Return [X, Y] of the center of cell containing provided text 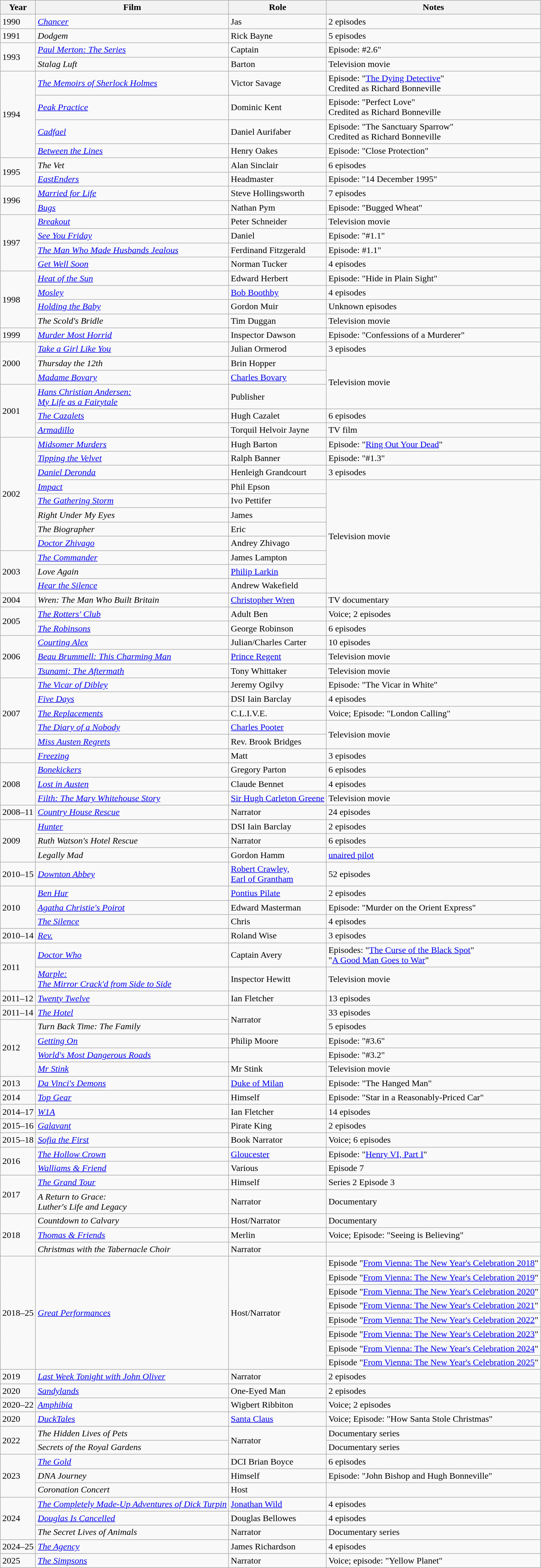
2011–14 [18, 1012]
Andrey Zhivago [278, 543]
Daniel Aurifaber [278, 132]
Wren: The Man Who Built Britain [132, 600]
Philip Moore [278, 1041]
See You Friday [132, 236]
Gordon Muir [278, 307]
Barton [278, 64]
Doctor Who [132, 955]
Love Again [132, 572]
Gloucester [278, 1154]
Hunter [132, 826]
Sir Hugh Carleton Greene [278, 798]
Hugh Barton [278, 444]
Madame Bovary [132, 377]
A Return to Grace: Luther's Life and Legacy [132, 1202]
The Grand Tour [132, 1183]
Book Narrator [278, 1140]
Freezing [132, 756]
2025 [18, 1561]
Episode "From Vienna: The New Year's Celebration 2019" [433, 1277]
Episode 7 [433, 1168]
Doctor Zhivago [132, 543]
Santa Claus [278, 1419]
Impact [132, 487]
2011 [18, 967]
Eric [278, 529]
Miss Austen Regrets [132, 742]
The Vet [132, 165]
World's Most Dangerous Roads [132, 1055]
2010–14 [18, 936]
52 episodes [433, 874]
1997 [18, 243]
W1A [132, 1111]
2008–11 [18, 812]
2003 [18, 572]
2015–16 [18, 1126]
The Replacements [132, 713]
Coronation Concert [132, 1490]
Episode: "#3.6" [433, 1041]
Beau Brummell: This Charming Man [132, 656]
Paul Merton: The Series [132, 50]
Sofia the First [132, 1140]
Nathan Pym [278, 207]
The Cazalets [132, 416]
Phil Epson [278, 487]
Thursday the 12th [132, 363]
1994 [18, 115]
EastEnders [132, 179]
1993 [18, 57]
Episode: "14 December 1995" [433, 179]
Peter Schneider [278, 222]
2010 [18, 907]
Daniel [278, 236]
Episode: "#1.1" [433, 236]
Cadfael [132, 132]
TV documentary [433, 600]
2012 [18, 1048]
Jonathan Wild [278, 1504]
Captain Avery [278, 955]
Marple: The Mirror Crack'd from Side to Side [132, 979]
The Biographer [132, 529]
The Vicar of Dibley [132, 685]
Hugh Cazalet [278, 416]
The Secret Lives of Animals [132, 1532]
Voice; 6 episodes [433, 1140]
The Scold's Bridle [132, 321]
Notes [433, 7]
Galavant [132, 1126]
1995 [18, 172]
2001 [18, 411]
Merlin [278, 1235]
1998 [18, 300]
Episode: "Perfect Love"Credited as Richard Bonneville [433, 107]
Captain [278, 50]
1996 [18, 200]
13 episodes [433, 998]
2008 [18, 784]
Getting On [132, 1041]
DuckTales [132, 1419]
2004 [18, 600]
Ruth Watson's Hotel Rescue [132, 841]
Episode: "Ring Out Your Dead" [433, 444]
Various [278, 1168]
Bugs [132, 207]
2023 [18, 1476]
2019 [18, 1376]
Rev. [132, 936]
Episode "From Vienna: The New Year's Celebration 2020" [433, 1292]
Episode: #1.1" [433, 250]
Episode: "Star in a Reasonably-Priced Car" [433, 1097]
2017 [18, 1194]
33 episodes [433, 1012]
Matt [278, 756]
Henleigh Grandcourt [278, 473]
Hans Christian Andersen: My Life as a Fairytale [132, 397]
Episode "From Vienna: The New Year's Celebration 2018" [433, 1263]
Last Week Tonight with John Oliver [132, 1376]
The Memoirs of Sherlock Holmes [132, 83]
Andrew Wakefield [278, 586]
Hear the Silence [132, 586]
Episode: "The Vicar in White" [433, 685]
C.L.I.V.E. [278, 713]
Top Gear [132, 1097]
The Gold [132, 1462]
Jeremy Ogilvy [278, 685]
2024 [18, 1518]
The Agency [132, 1546]
The Man Who Made Husbands Jealous [132, 250]
Countdown to Calvary [132, 1221]
Pontius Pilate [278, 893]
2011–12 [18, 998]
Dodgem [132, 36]
Lost in Austen [132, 784]
Episode: "Confessions of a Murderer" [433, 335]
Da Vinci's Demons [132, 1083]
Courting Alex [132, 642]
Duke of Milan [278, 1083]
2020–22 [18, 1405]
2024–25 [18, 1546]
1991 [18, 36]
Charles Pooter [278, 727]
Episode "From Vienna: The New Year's Celebration 2023" [433, 1334]
Adult Ben [278, 614]
unaired pilot [433, 855]
The Rotters' Club [132, 614]
Twenty Twelve [132, 998]
2015–18 [18, 1140]
Voice; Episode: "Seeing is Believing" [433, 1235]
Murder Most Horrid [132, 335]
2022 [18, 1440]
Christmas with the Tabernacle Choir [132, 1249]
Victor Savage [278, 83]
Voice; Episode: "How Santa Stole Christmas" [433, 1419]
Roland Wise [278, 936]
2018–25 [18, 1313]
Take a Girl Like You [132, 349]
Downton Abbey [132, 874]
Five Days [132, 699]
Secrets of the Royal Gardens [132, 1447]
24 episodes [433, 812]
Gordon Hamm [278, 855]
The Silence [132, 922]
2005 [18, 621]
The Robinsons [132, 628]
Tipping the Velvet [132, 458]
2002 [18, 493]
Claude Bennet [278, 784]
The Commander [132, 557]
2006 [18, 656]
Bob Boothby [278, 292]
7 episodes [433, 193]
Peak Practice [132, 107]
Brin Hopper [278, 363]
Episode "From Vienna: The New Year's Celebration 2021" [433, 1306]
Episodes: "The Curse of the Black Spot" "A Good Man Goes to War" [433, 955]
Rick Bayne [278, 36]
Right Under My Eyes [132, 515]
George Robinson [278, 628]
Ralph Banner [278, 458]
Dominic Kent [278, 107]
Episode: "Bugged Wheat" [433, 207]
Thomas & Friends [132, 1235]
Wigbert Ribbiton [278, 1405]
Prince Regent [278, 656]
Episode: "#1.3" [433, 458]
Pirate King [278, 1126]
Film [132, 7]
Julian/Charles Carter [278, 642]
Inspector Dawson [278, 335]
10 episodes [433, 642]
Breakout [132, 222]
Stalag Luft [132, 64]
Tsunami: The Aftermath [132, 671]
Norman Tucker [278, 264]
The Completely Made-Up Adventures of Dick Turpin [132, 1504]
Episode: "Close Protection" [433, 151]
Jas [278, 22]
Julian Ormerod [278, 349]
Episode: "The Hanged Man" [433, 1083]
Bonekickers [132, 770]
Armadillo [132, 430]
2014–17 [18, 1111]
TV film [433, 430]
Tony Whittaker [278, 671]
Philip Larkin [278, 572]
Chancer [132, 22]
The Hidden Lives of Pets [132, 1433]
Holding the Baby [132, 307]
The Simpsons [132, 1561]
Episode: "Hide in Plain Sight" [433, 278]
2013 [18, 1083]
DNA Journey [132, 1476]
Episode: #2.6" [433, 50]
Get Well Soon [132, 264]
Robert Crawley,Earl of Grantham [278, 874]
1999 [18, 335]
Voice; Episode: "London Calling" [433, 713]
Gregory Parton [278, 770]
The Hollow Crown [132, 1154]
Rev. Brook Bridges [278, 742]
Episode "From Vienna: The New Year's Celebration 2022" [433, 1320]
Episode: "Henry VI, Part I" [433, 1154]
Turn Back Time: The Family [132, 1027]
Married for Life [132, 193]
2018 [18, 1235]
Publisher [278, 397]
The Hotel [132, 1012]
Unknown episodes [433, 307]
2016 [18, 1161]
Legally Mad [132, 855]
Mosley [132, 292]
Chris [278, 922]
Amphibia [132, 1405]
Country House Rescue [132, 812]
2007 [18, 713]
Alan Sinclair [278, 165]
One-Eyed Man [278, 1391]
1990 [18, 22]
2014 [18, 1097]
Headmaster [278, 179]
James [278, 515]
Role [278, 7]
Episode: "The Dying Detective" Credited as Richard Bonneville [433, 83]
Tim Duggan [278, 321]
Douglas Is Cancelled [132, 1518]
Inspector Hewitt [278, 979]
14 episodes [433, 1111]
2000 [18, 363]
James Richardson [278, 1546]
Henry Oakes [278, 151]
Episode: "The Sanctuary Sparrow" Credited as Richard Bonneville [433, 132]
Douglas Bellowes [278, 1518]
Host [278, 1490]
Great Performances [132, 1313]
Torquil Helvoir Jayne [278, 430]
Sandylands [132, 1391]
Ivo Pettifer [278, 501]
Walliams & Friend [132, 1168]
Midsomer Murders [132, 444]
2010–15 [18, 874]
Edward Herbert [278, 278]
Daniel Deronda [132, 473]
DCI Brian Boyce [278, 1462]
Ferdinand Fitzgerald [278, 250]
Agatha Christie's Poirot [132, 908]
Christopher Wren [278, 600]
Charles Bovary [278, 377]
Filth: The Mary Whitehouse Story [132, 798]
Steve Hollingsworth [278, 193]
Between the Lines [132, 151]
Episode: "John Bishop and Hugh Bonneville" [433, 1476]
Episode: "#3.2" [433, 1055]
James Lampton [278, 557]
Ben Hur [132, 893]
Episode "From Vienna: The New Year's Celebration 2025" [433, 1362]
Episode: "Murder on the Orient Express" [433, 908]
Series 2 Episode 3 [433, 1183]
2009 [18, 841]
The Gathering Storm [132, 501]
Episode "From Vienna: The New Year's Celebration 2024" [433, 1348]
Edward Masterman [278, 908]
Heat of the Sun [132, 278]
Voice; episode: "Yellow Planet" [433, 1561]
Year [18, 7]
The Diary of a Nobody [132, 727]
